For the text-containing cell, return its midpoint in (x, y) coordinate format. 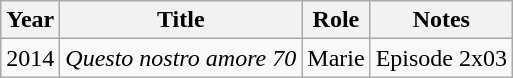
Role (336, 20)
Year (30, 20)
Episode 2x03 (441, 58)
2014 (30, 58)
Title (181, 20)
Questo nostro amore 70 (181, 58)
Notes (441, 20)
Marie (336, 58)
